Extract the (X, Y) coordinate from the center of the cell holding the provided text.  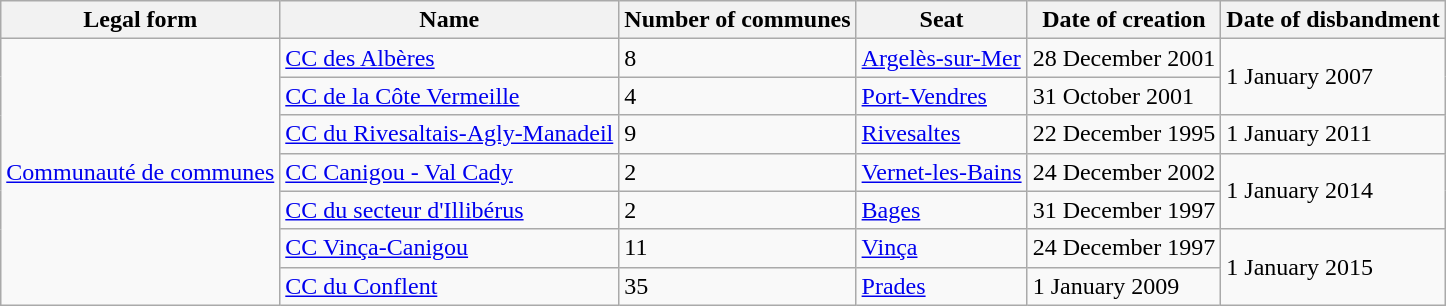
31 October 2001 (1124, 96)
1 January 2011 (1333, 134)
Seat (942, 20)
Port-Vendres (942, 96)
CC du secteur d'Illibérus (450, 210)
CC des Albères (450, 58)
31 December 1997 (1124, 210)
1 January 2014 (1333, 191)
8 (738, 58)
Number of communes (738, 20)
35 (738, 286)
Vinça (942, 248)
Name (450, 20)
Prades (942, 286)
22 December 1995 (1124, 134)
Date of creation (1124, 20)
CC du Conflent (450, 286)
Legal form (140, 20)
1 January 2015 (1333, 267)
Date of disbandment (1333, 20)
Communauté de communes (140, 172)
24 December 1997 (1124, 248)
Argelès-sur-Mer (942, 58)
9 (738, 134)
1 January 2009 (1124, 286)
11 (738, 248)
28 December 2001 (1124, 58)
4 (738, 96)
Vernet-les-Bains (942, 172)
24 December 2002 (1124, 172)
CC Canigou - Val Cady (450, 172)
CC Vinça-Canigou (450, 248)
CC de la Côte Vermeille (450, 96)
Rivesaltes (942, 134)
1 January 2007 (1333, 77)
Bages (942, 210)
CC du Rivesaltais-Agly-Manadeil (450, 134)
